For the text-containing cell, return its midpoint in [X, Y] coordinate format. 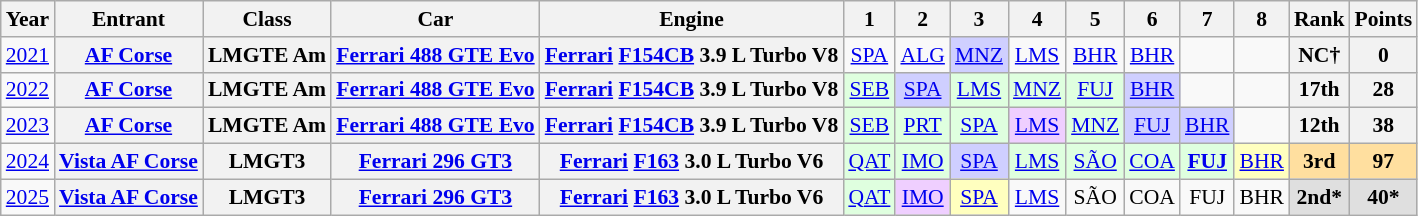
17th [1320, 90]
Entrant [128, 19]
8 [1262, 19]
NC† [1320, 55]
97 [1384, 162]
ALG [922, 55]
PRT [922, 126]
5 [1095, 19]
2025 [28, 197]
Year [28, 19]
Car [436, 19]
7 [1208, 19]
2024 [28, 162]
Engine [692, 19]
12th [1320, 126]
1 [869, 19]
Rank [1320, 19]
3rd [1320, 162]
2022 [28, 90]
Points [1384, 19]
28 [1384, 90]
2nd* [1320, 197]
2 [922, 19]
4 [1037, 19]
0 [1384, 55]
38 [1384, 126]
40* [1384, 197]
Class [267, 19]
3 [979, 19]
6 [1152, 19]
2023 [28, 126]
2021 [28, 55]
